For the text-containing cell, return its midpoint in [X, Y] coordinate format. 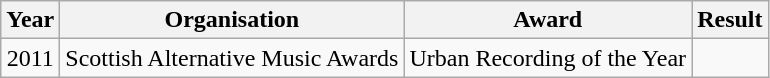
Scottish Alternative Music Awards [232, 58]
Result [730, 20]
Award [548, 20]
Organisation [232, 20]
Urban Recording of the Year [548, 58]
2011 [30, 58]
Year [30, 20]
